Provide the (X, Y) coordinate of the cell's center where the given text is located.  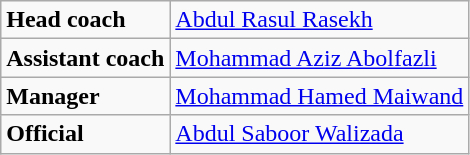
Official (86, 134)
Mohammad Aziz Abolfazli (320, 58)
Abdul Saboor Walizada (320, 134)
Head coach (86, 20)
Abdul Rasul Rasekh (320, 20)
Mohammad Hamed Maiwand (320, 96)
Assistant coach (86, 58)
Manager (86, 96)
